Determine the [x, y] coordinate at the center of the cell enclosing the given text.  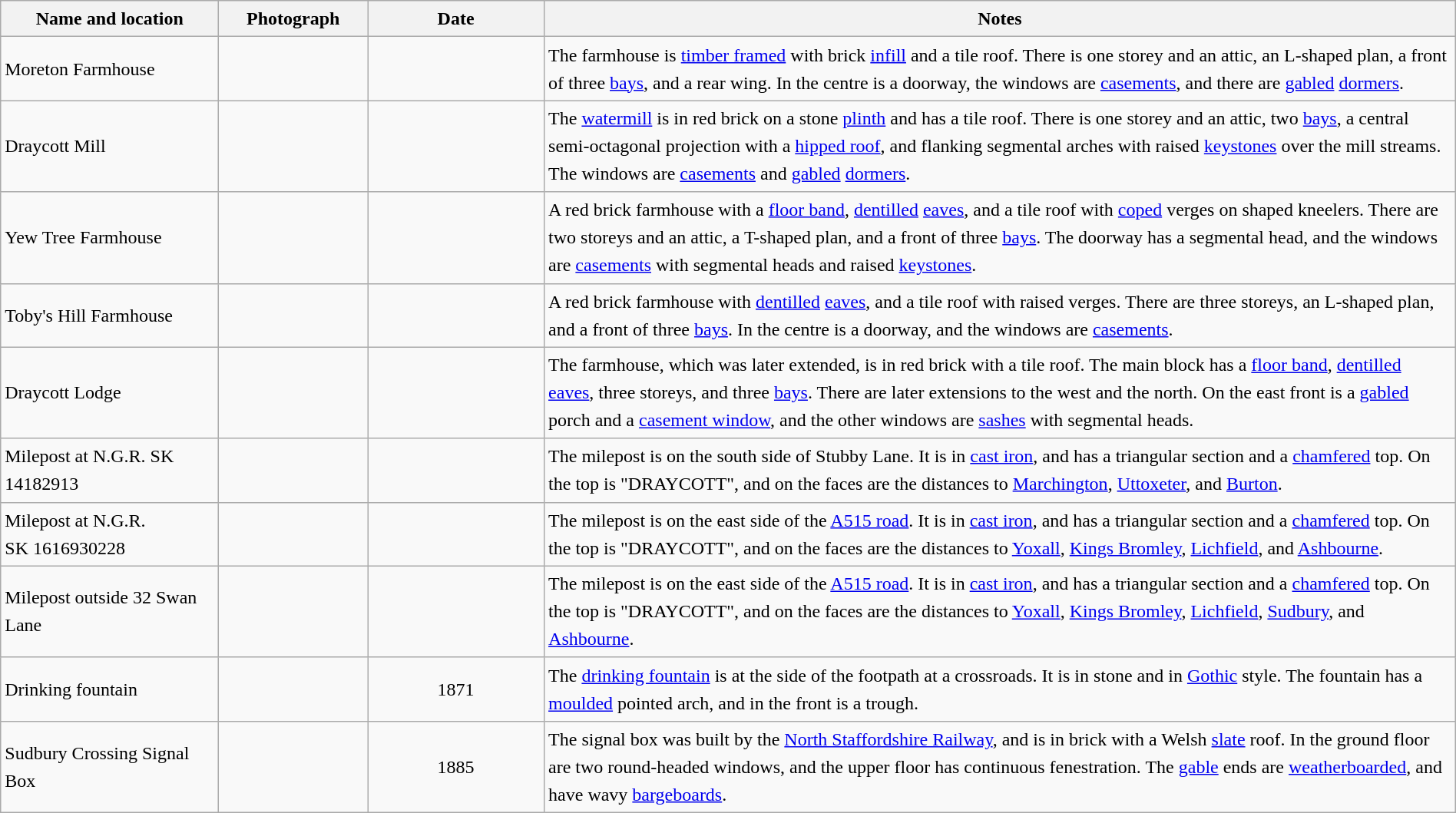
1885 [456, 766]
Milepost outside 32 Swan Lane [110, 611]
Toby's Hill Farmhouse [110, 315]
Milepost at N.G.R. SK 14182913 [110, 470]
Notes [1000, 18]
Date [456, 18]
Yew Tree Farmhouse [110, 238]
Photograph [293, 18]
Name and location [110, 18]
Draycott Lodge [110, 393]
1871 [456, 689]
Sudbury Crossing Signal Box [110, 766]
Draycott Mill [110, 146]
Drinking fountain [110, 689]
Milepost at N.G.R. SK 1616930228 [110, 534]
Moreton Farmhouse [110, 69]
